For the text-containing cell, return its midpoint in (X, Y) coordinate format. 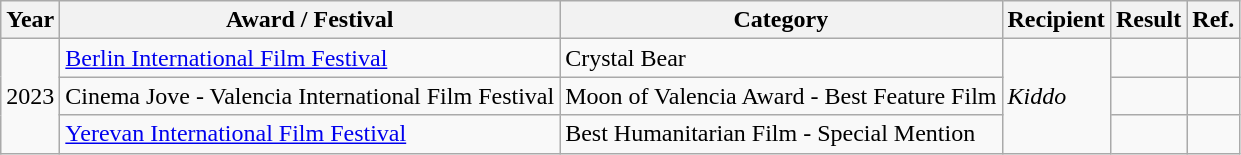
Kiddo (1056, 96)
Crystal Bear (781, 58)
Best Humanitarian Film - Special Mention (781, 134)
Yerevan International Film Festival (310, 134)
Berlin International Film Festival (310, 58)
Recipient (1056, 20)
Year (30, 20)
Moon of Valencia Award - Best Feature Film (781, 96)
Award / Festival (310, 20)
Ref. (1214, 20)
Category (781, 20)
Cinema Jove - Valencia International Film Festival (310, 96)
2023 (30, 96)
Result (1148, 20)
